Provide the [X, Y] coordinate of the cell's center where the given text is located.  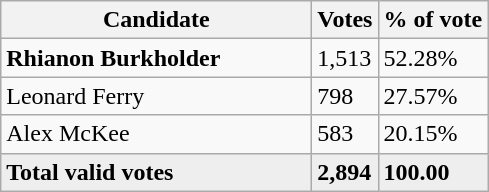
583 [345, 134]
Votes [345, 20]
27.57% [433, 96]
Rhianon Burkholder [156, 58]
% of vote [433, 20]
100.00 [433, 172]
52.28% [433, 58]
798 [345, 96]
Candidate [156, 20]
Leonard Ferry [156, 96]
Total valid votes [156, 172]
2,894 [345, 172]
Alex McKee [156, 134]
1,513 [345, 58]
20.15% [433, 134]
